Capture the cell that displays the provided text and extract its [x, y] central coordinate. 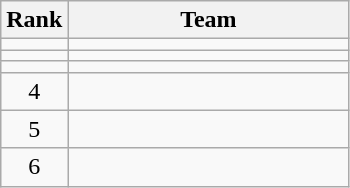
Rank [34, 20]
6 [34, 167]
5 [34, 129]
Team [208, 20]
4 [34, 91]
